Scan for the cell matching the given text and deliver its [X, Y] coordinate at center. 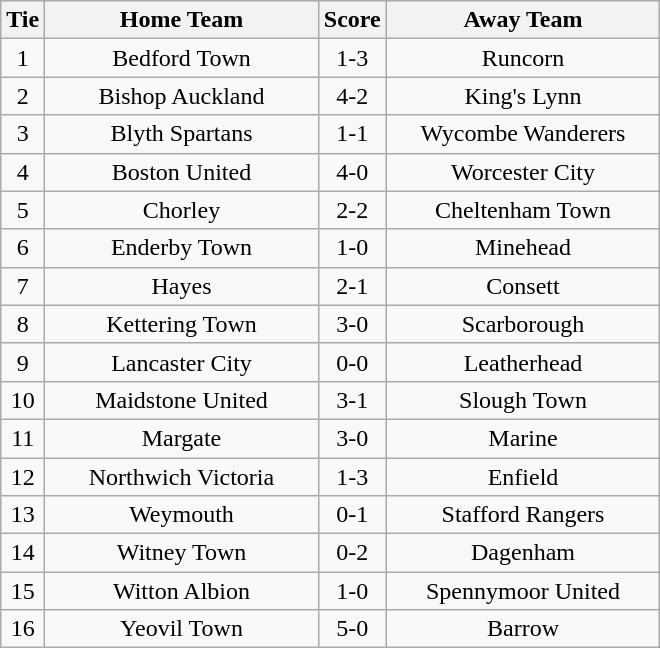
2 [23, 96]
8 [23, 324]
Dagenham [523, 553]
Bedford Town [182, 58]
Enfield [523, 477]
Blyth Spartans [182, 134]
King's Lynn [523, 96]
2-1 [352, 286]
Boston United [182, 172]
11 [23, 438]
0-1 [352, 515]
Stafford Rangers [523, 515]
4-0 [352, 172]
Hayes [182, 286]
14 [23, 553]
Witton Albion [182, 591]
6 [23, 248]
Enderby Town [182, 248]
Consett [523, 286]
Leatherhead [523, 362]
5 [23, 210]
Runcorn [523, 58]
5-0 [352, 629]
4 [23, 172]
Score [352, 20]
Barrow [523, 629]
Yeovil Town [182, 629]
0-2 [352, 553]
10 [23, 400]
16 [23, 629]
13 [23, 515]
Slough Town [523, 400]
Wycombe Wanderers [523, 134]
Kettering Town [182, 324]
12 [23, 477]
Cheltenham Town [523, 210]
0-0 [352, 362]
1-1 [352, 134]
Witney Town [182, 553]
9 [23, 362]
Worcester City [523, 172]
Maidstone United [182, 400]
Margate [182, 438]
Minehead [523, 248]
Away Team [523, 20]
Spennymoor United [523, 591]
Scarborough [523, 324]
Tie [23, 20]
Bishop Auckland [182, 96]
Marine [523, 438]
7 [23, 286]
1 [23, 58]
15 [23, 591]
2-2 [352, 210]
Northwich Victoria [182, 477]
3-1 [352, 400]
Lancaster City [182, 362]
Chorley [182, 210]
3 [23, 134]
Weymouth [182, 515]
4-2 [352, 96]
Home Team [182, 20]
